Scan for the cell matching the given text and deliver its [x, y] coordinate at center. 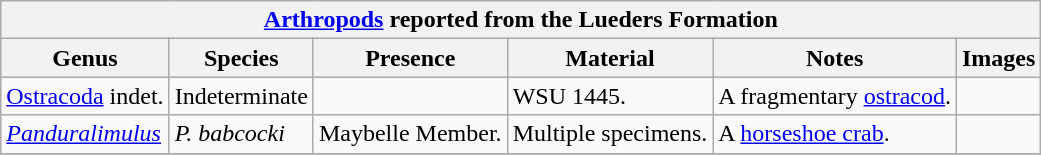
Presence [410, 58]
A fragmentary ostracod. [835, 96]
Species [241, 58]
Indeterminate [241, 96]
WSU 1445. [610, 96]
Notes [835, 58]
Arthropods reported from the Lueders Formation [521, 20]
Ostracoda indet. [85, 96]
P. babcocki [241, 134]
Material [610, 58]
Maybelle Member. [410, 134]
Images [998, 58]
Genus [85, 58]
Multiple specimens. [610, 134]
A horseshoe crab. [835, 134]
Panduralimulus [85, 134]
